For the text-containing cell, return its midpoint in [X, Y] coordinate format. 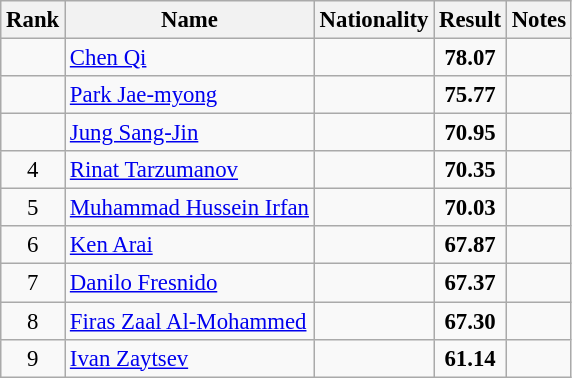
75.77 [470, 95]
Muhammad Hussein Irfan [190, 208]
7 [33, 283]
Park Jae-myong [190, 95]
67.30 [470, 321]
Rinat Tarzumanov [190, 170]
4 [33, 170]
67.87 [470, 245]
70.95 [470, 133]
70.35 [470, 170]
Notes [538, 20]
Nationality [374, 20]
Firas Zaal Al-Mohammed [190, 321]
61.14 [470, 358]
Rank [33, 20]
78.07 [470, 58]
Ivan Zaytsev [190, 358]
Jung Sang-Jin [190, 133]
8 [33, 321]
70.03 [470, 208]
Ken Arai [190, 245]
Result [470, 20]
Name [190, 20]
6 [33, 245]
9 [33, 358]
Danilo Fresnido [190, 283]
Chen Qi [190, 58]
67.37 [470, 283]
5 [33, 208]
